Extract the [x, y] coordinate from the center of the cell holding the provided text.  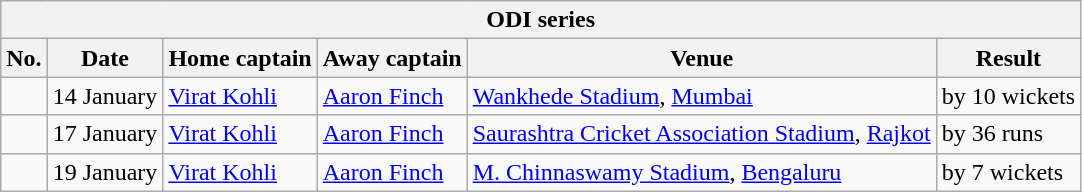
Venue [702, 58]
19 January [105, 172]
Away captain [392, 58]
by 7 wickets [1008, 172]
Home captain [240, 58]
No. [24, 58]
by 36 runs [1008, 134]
ODI series [541, 20]
17 January [105, 134]
Wankhede Stadium, Mumbai [702, 96]
Result [1008, 58]
14 January [105, 96]
by 10 wickets [1008, 96]
Saurashtra Cricket Association Stadium, Rajkot [702, 134]
Date [105, 58]
M. Chinnaswamy Stadium, Bengaluru [702, 172]
